Find where the given text appears and provide that cell's center as [X, Y] coordinate. 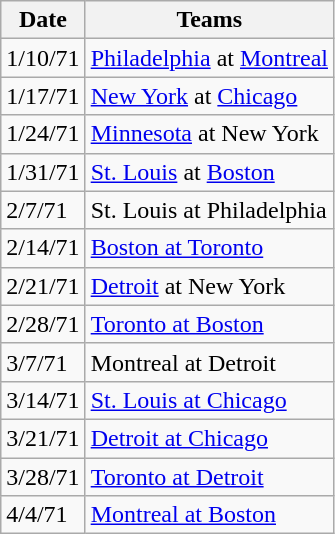
Date [43, 20]
St. Louis at Boston [209, 172]
3/28/71 [43, 477]
3/7/71 [43, 362]
Toronto at Boston [209, 324]
Boston at Toronto [209, 248]
1/24/71 [43, 134]
Detroit at Chicago [209, 438]
2/7/71 [43, 210]
2/28/71 [43, 324]
2/21/71 [43, 286]
Montreal at Boston [209, 515]
2/14/71 [43, 248]
1/31/71 [43, 172]
3/21/71 [43, 438]
1/10/71 [43, 58]
Toronto at Detroit [209, 477]
Detroit at New York [209, 286]
Minnesota at New York [209, 134]
New York at Chicago [209, 96]
Philadelphia at Montreal [209, 58]
3/14/71 [43, 400]
St. Louis at Philadelphia [209, 210]
4/4/71 [43, 515]
Teams [209, 20]
St. Louis at Chicago [209, 400]
1/17/71 [43, 96]
Montreal at Detroit [209, 362]
